Search for the cell housing the specified text and yield its (X, Y) center coordinate. 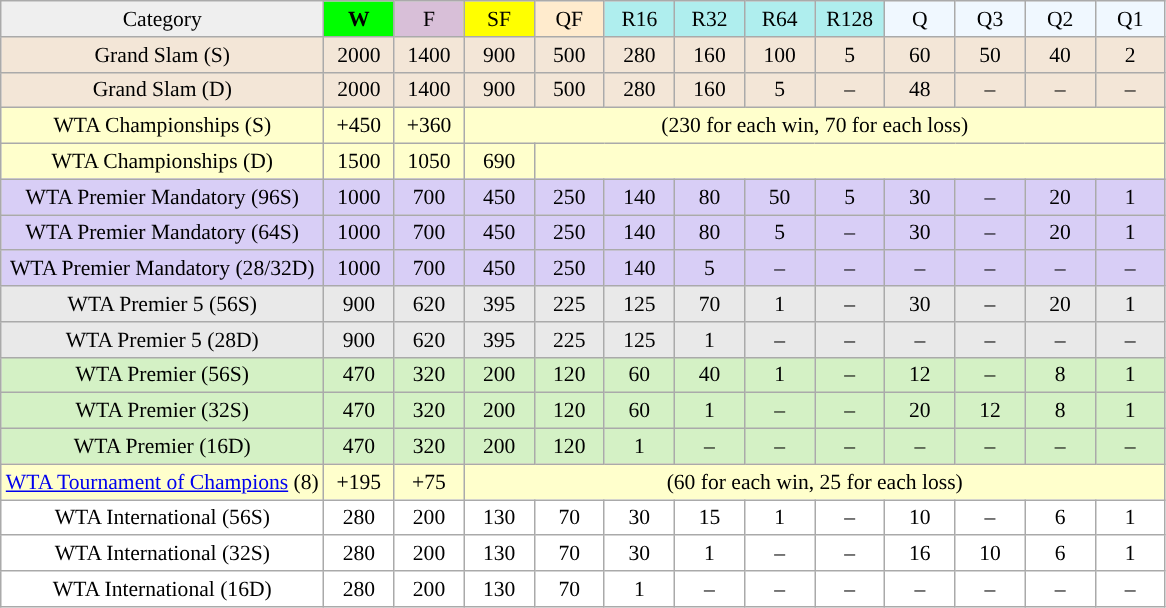
WTA Championships (D) (162, 162)
+360 (429, 126)
2 (1130, 55)
+75 (429, 482)
48 (920, 90)
15 (709, 518)
1050 (429, 162)
WTA International (32S) (162, 554)
WTA Premier Mandatory (64S) (162, 233)
+450 (359, 126)
WTA Premier Mandatory (96S) (162, 197)
16 (920, 554)
R16 (639, 19)
Grand Slam (D) (162, 90)
Q2 (1060, 19)
Q3 (990, 19)
1500 (359, 162)
(230 for each win, 70 for each loss) (814, 126)
WTA Premier (56S) (162, 375)
WTA Championships (S) (162, 126)
F (429, 19)
WTA Premier (16D) (162, 447)
R128 (850, 19)
R32 (709, 19)
WTA Premier 5 (28D) (162, 340)
W (359, 19)
690 (499, 162)
SF (499, 19)
WTA Premier 5 (56S) (162, 304)
WTA Premier Mandatory (28/32D) (162, 269)
+195 (359, 482)
100 (780, 55)
WTA Premier (32S) (162, 411)
Grand Slam (S) (162, 55)
Category (162, 19)
WTA International (56S) (162, 518)
WTA Tournament of Champions (8) (162, 482)
Q1 (1130, 19)
R64 (780, 19)
WTA International (16D) (162, 589)
QF (569, 19)
Q (920, 19)
(60 for each win, 25 for each loss) (814, 482)
